Return the (x, y) coordinate for the center point of the cell that contains the specified text.  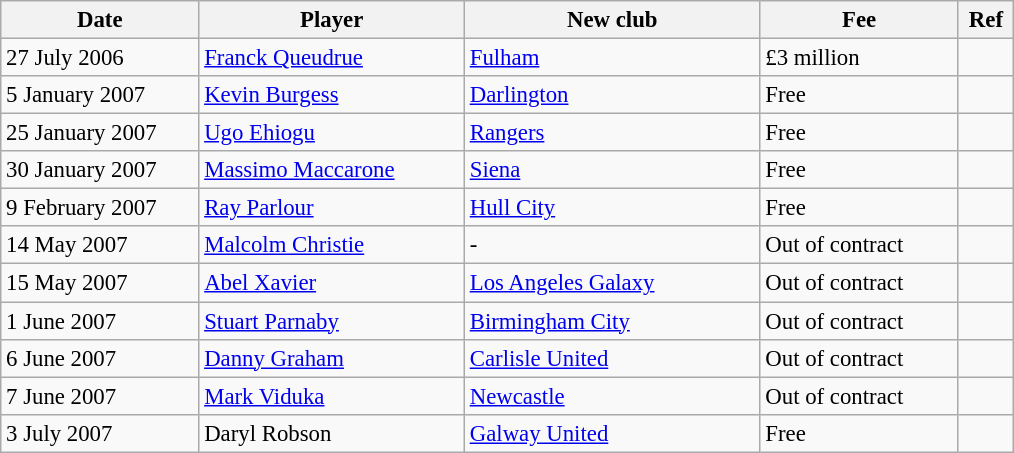
Ugo Ehiogu (332, 133)
Stuart Parnaby (332, 321)
Mark Viduka (332, 396)
9 February 2007 (100, 208)
Ray Parlour (332, 208)
Player (332, 20)
- (612, 245)
14 May 2007 (100, 245)
Hull City (612, 208)
Birmingham City (612, 321)
Fulham (612, 58)
Kevin Burgess (332, 95)
Los Angeles Galaxy (612, 283)
3 July 2007 (100, 433)
6 June 2007 (100, 358)
Siena (612, 170)
Malcolm Christie (332, 245)
Galway United (612, 433)
1 June 2007 (100, 321)
Carlisle United (612, 358)
15 May 2007 (100, 283)
Danny Graham (332, 358)
Date (100, 20)
Franck Queudrue (332, 58)
25 January 2007 (100, 133)
Daryl Robson (332, 433)
27 July 2006 (100, 58)
Fee (859, 20)
7 June 2007 (100, 396)
New club (612, 20)
Darlington (612, 95)
Massimo Maccarone (332, 170)
Newcastle (612, 396)
Abel Xavier (332, 283)
5 January 2007 (100, 95)
Rangers (612, 133)
£3 million (859, 58)
30 January 2007 (100, 170)
Ref (986, 20)
